Extract the (x, y) coordinate from the center of the cell holding the provided text.  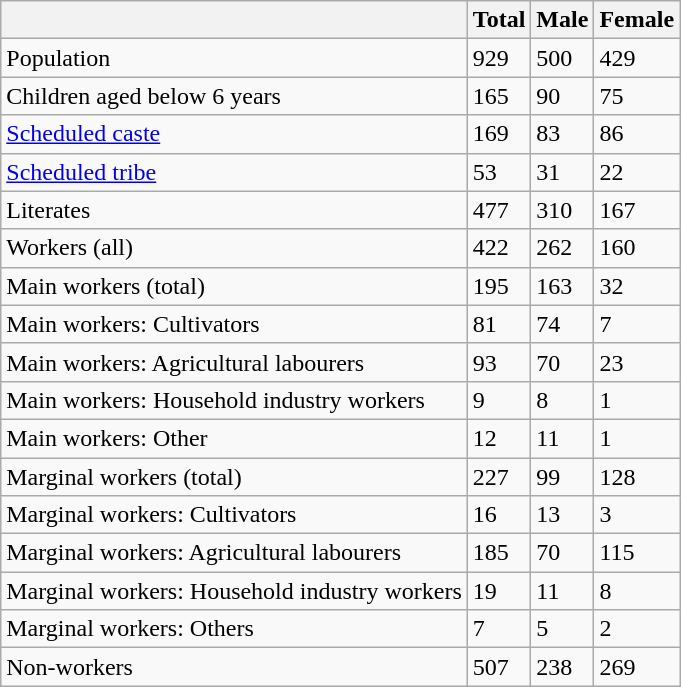
500 (562, 58)
Literates (234, 210)
185 (499, 553)
Marginal workers: Agricultural labourers (234, 553)
3 (637, 515)
Marginal workers: Others (234, 629)
Non-workers (234, 667)
Population (234, 58)
Female (637, 20)
128 (637, 477)
12 (499, 438)
90 (562, 96)
99 (562, 477)
195 (499, 286)
115 (637, 553)
Workers (all) (234, 248)
165 (499, 96)
Main workers: Cultivators (234, 324)
507 (499, 667)
429 (637, 58)
Scheduled caste (234, 134)
16 (499, 515)
Main workers: Agricultural labourers (234, 362)
Main workers (total) (234, 286)
422 (499, 248)
227 (499, 477)
5 (562, 629)
929 (499, 58)
160 (637, 248)
93 (499, 362)
74 (562, 324)
Main workers: Household industry workers (234, 400)
Marginal workers: Household industry workers (234, 591)
23 (637, 362)
13 (562, 515)
81 (499, 324)
86 (637, 134)
Children aged below 6 years (234, 96)
9 (499, 400)
167 (637, 210)
Total (499, 20)
169 (499, 134)
Main workers: Other (234, 438)
22 (637, 172)
2 (637, 629)
Marginal workers: Cultivators (234, 515)
19 (499, 591)
310 (562, 210)
83 (562, 134)
262 (562, 248)
163 (562, 286)
238 (562, 667)
269 (637, 667)
53 (499, 172)
Scheduled tribe (234, 172)
31 (562, 172)
75 (637, 96)
32 (637, 286)
Marginal workers (total) (234, 477)
Male (562, 20)
477 (499, 210)
